Detect which cell encompasses the target text, then output its [x, y] center coordinate. 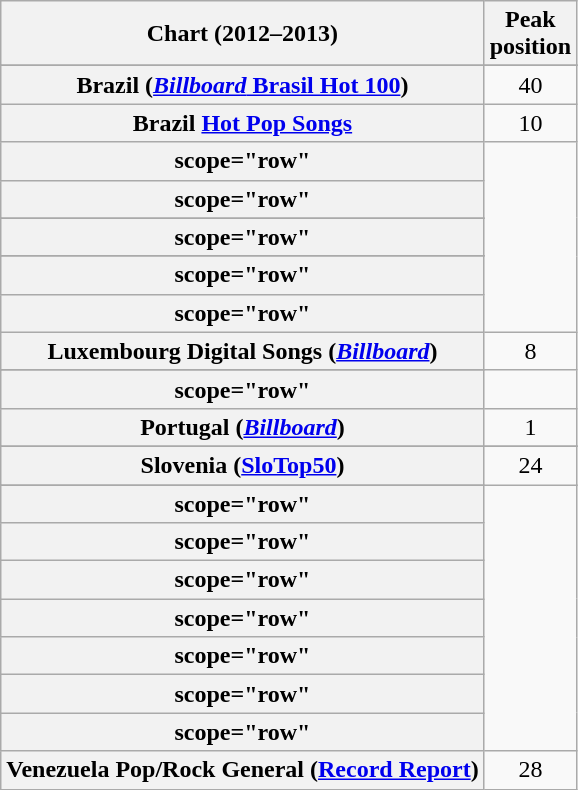
10 [530, 123]
40 [530, 85]
1 [530, 427]
24 [530, 465]
Peakposition [530, 34]
28 [530, 770]
Venezuela Pop/Rock General (Record Report) [242, 770]
Brazil Hot Pop Songs [242, 123]
Brazil (Billboard Brasil Hot 100) [242, 85]
8 [530, 351]
Portugal (Billboard) [242, 427]
Slovenia (SloTop50) [242, 465]
Chart (2012–2013) [242, 34]
Luxembourg Digital Songs (Billboard) [242, 351]
